Extract the [X, Y] coordinate from the center of the cell holding the provided text.  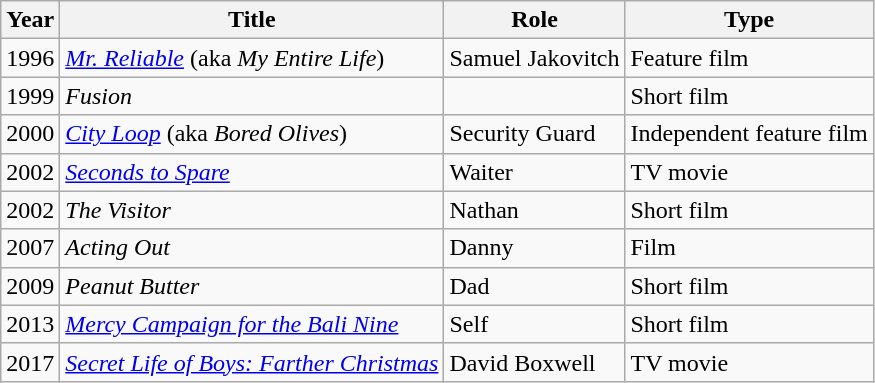
Title [252, 20]
David Boxwell [534, 362]
Danny [534, 248]
2017 [30, 362]
Mercy Campaign for the Bali Nine [252, 324]
Secret Life of Boys: Farther Christmas [252, 362]
1999 [30, 96]
Acting Out [252, 248]
Seconds to Spare [252, 172]
Security Guard [534, 134]
Self [534, 324]
Peanut Butter [252, 286]
1996 [30, 58]
Nathan [534, 210]
City Loop (aka Bored Olives) [252, 134]
Feature film [749, 58]
Type [749, 20]
Waiter [534, 172]
The Visitor [252, 210]
Role [534, 20]
Mr. Reliable (aka My Entire Life) [252, 58]
Samuel Jakovitch [534, 58]
2009 [30, 286]
2007 [30, 248]
Fusion [252, 96]
2013 [30, 324]
Independent feature film [749, 134]
2000 [30, 134]
Film [749, 248]
Year [30, 20]
Dad [534, 286]
